Locate the cell with the specified text and output its (x, y) center coordinate. 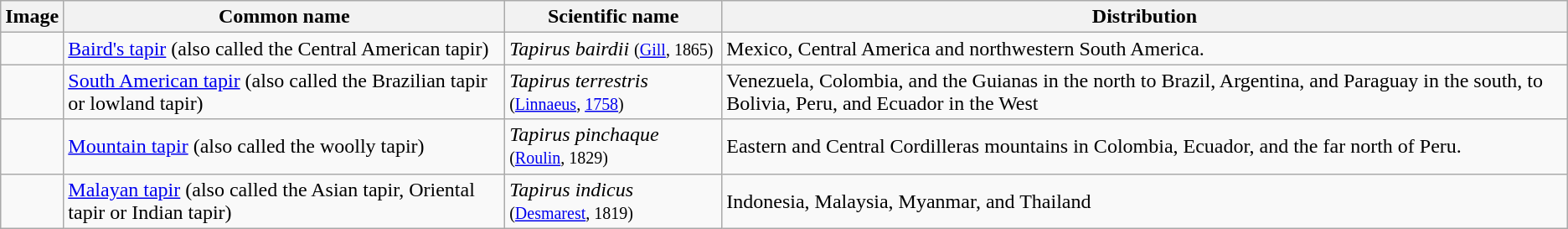
Tapirus indicus (Desmarest, 1819) (613, 201)
Venezuela, Colombia, and the Guianas in the north to Brazil, Argentina, and Paraguay in the south, to Bolivia, Peru, and Ecuador in the West (1144, 92)
Indonesia, Malaysia, Myanmar, and Thailand (1144, 201)
Mountain tapir (also called the woolly tapir) (285, 146)
Tapirus bairdii (Gill, 1865) (613, 49)
Common name (285, 17)
Mexico, Central America and northwestern South America. (1144, 49)
Tapirus pinchaque (Roulin, 1829) (613, 146)
Baird's tapir (also called the Central American tapir) (285, 49)
South American tapir (also called the Brazilian tapir or lowland tapir) (285, 92)
Image (32, 17)
Eastern and Central Cordilleras mountains in Colombia, Ecuador, and the far north of Peru. (1144, 146)
Malayan tapir (also called the Asian tapir, Oriental tapir or Indian tapir) (285, 201)
Distribution (1144, 17)
Tapirus terrestris (Linnaeus, 1758) (613, 92)
Scientific name (613, 17)
